Pinpoint the cell where the given text exists, returning its (X, Y) midpoint coordinate. 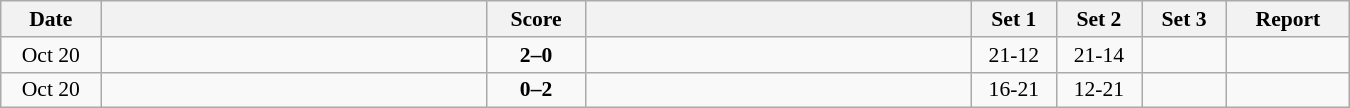
Date (51, 19)
Set 2 (1098, 19)
Score (536, 19)
Set 3 (1184, 19)
21-12 (1014, 55)
2–0 (536, 55)
12-21 (1098, 90)
21-14 (1098, 55)
0–2 (536, 90)
Set 1 (1014, 19)
Report (1288, 19)
16-21 (1014, 90)
